Return the [x, y] coordinate for the center point of the cell that contains the specified text.  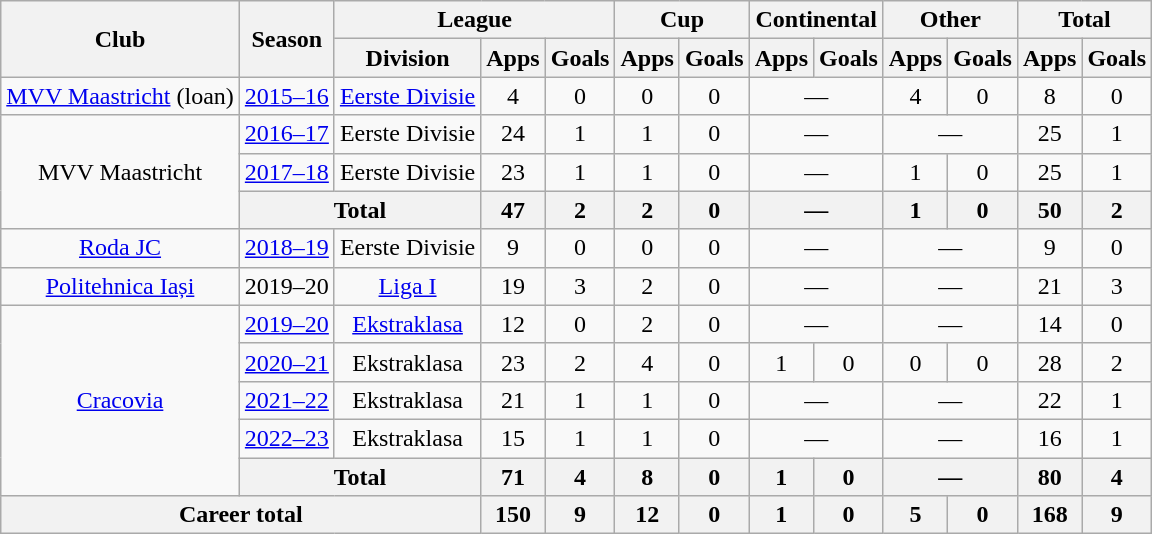
Season [286, 39]
150 [513, 515]
Club [120, 39]
Division [407, 58]
Career total [241, 515]
5 [915, 515]
Politehnica Iași [120, 286]
15 [513, 438]
22 [1049, 400]
Other [950, 20]
2016–17 [286, 134]
19 [513, 286]
Cracovia [120, 400]
16 [1049, 438]
League [474, 20]
47 [513, 210]
50 [1049, 210]
Continental [816, 20]
2015–16 [286, 96]
24 [513, 134]
Liga I [407, 286]
71 [513, 477]
168 [1049, 515]
2018–19 [286, 248]
14 [1049, 324]
MVV Maastricht (loan) [120, 96]
2021–22 [286, 400]
28 [1049, 362]
2020–21 [286, 362]
Cup [682, 20]
MVV Maastricht [120, 172]
Roda JC [120, 248]
2017–18 [286, 172]
80 [1049, 477]
2022–23 [286, 438]
